Identify which cell holds the provided text, then report its [x, y] central coordinate. 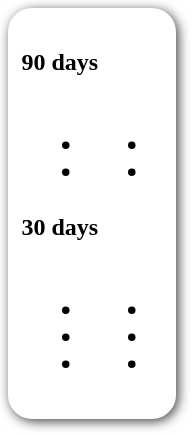
90 days 30 days [92, 214]
